Capture the cell that displays the provided text and extract its [X, Y] central coordinate. 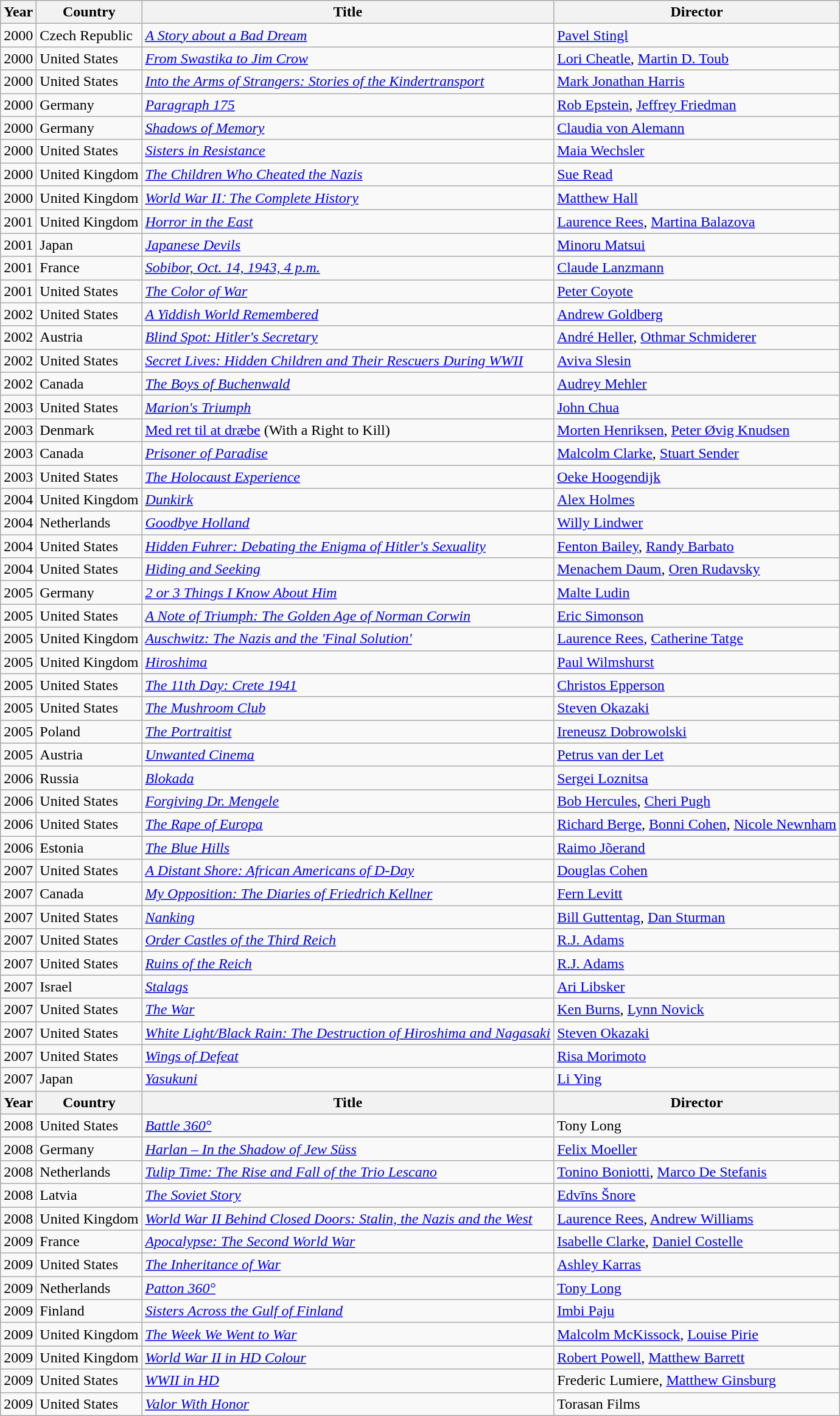
Tonino Boniotti, Marco De Stefanis [697, 1172]
Dunkirk [348, 500]
Ruins of the Reich [348, 963]
Ari Libsker [697, 987]
Shadows of Memory [348, 128]
2 or 3 Things I Know About Him [348, 593]
Prisoner of Paradise [348, 453]
A Note of Triumph: The Golden Age of Norman Corwin [348, 616]
Forgiving Dr. Mengele [348, 801]
Order Castles of the Third Reich [348, 940]
World War II Behind Closed Doors: Stalin, the Nazis and the West [348, 1219]
Hiroshima [348, 662]
Risa Morimoto [697, 1056]
Blokada [348, 778]
Raimo Jõerand [697, 847]
Menachem Daum, Oren Rudavsky [697, 569]
Russia [89, 778]
Marion's Triumph [348, 407]
Douglas Cohen [697, 871]
Sisters Across the Gulf of Finland [348, 1311]
Japanese Devils [348, 245]
Sisters in Resistance [348, 151]
Tulip Time: The Rise and Fall of the Trio Lescano [348, 1172]
My Opposition: The Diaries of Friedrich Kellner [348, 894]
Hiding and Seeking [348, 569]
Denmark [89, 430]
Felix Moeller [697, 1149]
The Week We Went to War [348, 1334]
Fenton Bailey, Randy Barbato [697, 546]
André Heller, Othmar Schmiderer [697, 337]
Bill Guttentag, Dan Sturman [697, 917]
Harlan – In the Shadow of Jew Süss [348, 1149]
Estonia [89, 847]
The Soviet Story [348, 1195]
Paul Wilmshurst [697, 662]
Israel [89, 987]
Richard Berge, Bonni Cohen, Nicole Newnham [697, 824]
Peter Coyote [697, 291]
The Holocaust Experience [348, 477]
The Children Who Cheated the Nazis [348, 174]
Maia Wechsler [697, 151]
Robert Powell, Matthew Barrett [697, 1358]
A Distant Shore: African Americans of D-Day [348, 871]
A Story about a Bad Dream [348, 35]
Unwanted Cinema [348, 755]
Paragraph 175 [348, 105]
Pavel Stingl [697, 35]
Med ret til at dræbe (With a Right to Kill) [348, 430]
Latvia [89, 1195]
Aviva Slesin [697, 361]
Petrus van der Let [697, 755]
Oeke Hoogendijk [697, 477]
Laurence Rees, Catherine Tatge [697, 639]
Laurence Rees, Martina Balazova [697, 222]
The Portraitist [348, 731]
Sobibor, Oct. 14, 1943, 4 p.m. [348, 268]
Blind Spot: Hitler's Secretary [348, 337]
Auschwitz: The Nazis and the 'Final Solution' [348, 639]
Claudia von Alemann [697, 128]
Christos Epperson [697, 685]
Hidden Fuhrer: Debating the Enigma of Hitler's Sexuality [348, 546]
World War II in HD Colour [348, 1358]
Lori Cheatle, Martin D. Toub [697, 58]
Valor With Honor [348, 1404]
Malcolm Clarke, Stuart Sender [697, 453]
Matthew Hall [697, 198]
Alex Holmes [697, 500]
Malte Ludin [697, 593]
Ashley Karras [697, 1265]
Sergei Loznitsa [697, 778]
Patton 360° [348, 1288]
The War [348, 1010]
Yasukuni [348, 1079]
John Chua [697, 407]
Horror in the East [348, 222]
Ireneusz Dobrowolski [697, 731]
The 11th Day: Crete 1941 [348, 685]
Secret Lives: Hidden Children and Their Rescuers During WWII [348, 361]
Laurence Rees, Andrew Williams [697, 1219]
Fern Levitt [697, 894]
Into the Arms of Strangers: Stories of the Kindertransport [348, 82]
WWII in HD [348, 1381]
Minoru Matsui [697, 245]
Apocalypse: The Second World War [348, 1242]
Eric Simonson [697, 616]
Audrey Mehler [697, 384]
Finland [89, 1311]
From Swastika to Jim Crow [348, 58]
Ken Burns, Lynn Novick [697, 1010]
Sue Read [697, 174]
Claude Lanzmann [697, 268]
The Inheritance of War [348, 1265]
World War II׃ The Complete History [348, 198]
Rob Epstein, Jeffrey Friedman [697, 105]
Stalags [348, 987]
Nanking [348, 917]
Malcolm McKissock, Louise Pirie [697, 1334]
Edvīns Šnore [697, 1195]
The Blue Hills [348, 847]
Li Ying [697, 1079]
Poland [89, 731]
Andrew Goldberg [697, 314]
Isabelle Clarke, Daniel Costelle [697, 1242]
Czech Republic [89, 35]
The Boys of Buchenwald [348, 384]
Willy Lindwer [697, 523]
White Light/Black Rain: The Destruction of Hiroshima and Nagasaki [348, 1033]
Mark Jonathan Harris [697, 82]
Imbi Paju [697, 1311]
Goodbye Holland [348, 523]
Battle 360° [348, 1125]
Morten Henriksen, Peter Øvig Knudsen [697, 430]
Frederic Lumiere, Matthew Ginsburg [697, 1381]
A Yiddish World Remembered [348, 314]
Torasan Films [697, 1404]
Bob Hercules, Cheri Pugh [697, 801]
The Mushroom Club [348, 708]
The Color of War [348, 291]
The Rape of Europa [348, 824]
Wings of Defeat [348, 1056]
